Scan for the cell matching the given text and deliver its (X, Y) coordinate at center. 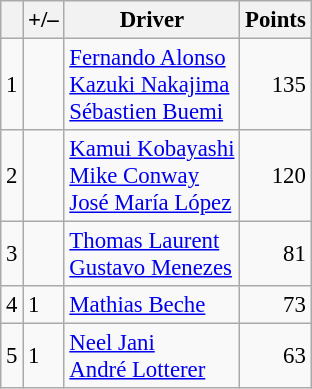
73 (276, 305)
4 (12, 305)
Points (276, 20)
Mathias Beche (152, 305)
3 (12, 254)
63 (276, 356)
Kamui Kobayashi Mike Conway José María López (152, 176)
135 (276, 85)
81 (276, 254)
Thomas Laurent Gustavo Menezes (152, 254)
5 (12, 356)
2 (12, 176)
Neel Jani André Lotterer (152, 356)
Fernando Alonso Kazuki Nakajima Sébastien Buemi (152, 85)
120 (276, 176)
+/– (44, 20)
Driver (152, 20)
